Provide the (X, Y) coordinate of the cell's center where the given text is located.  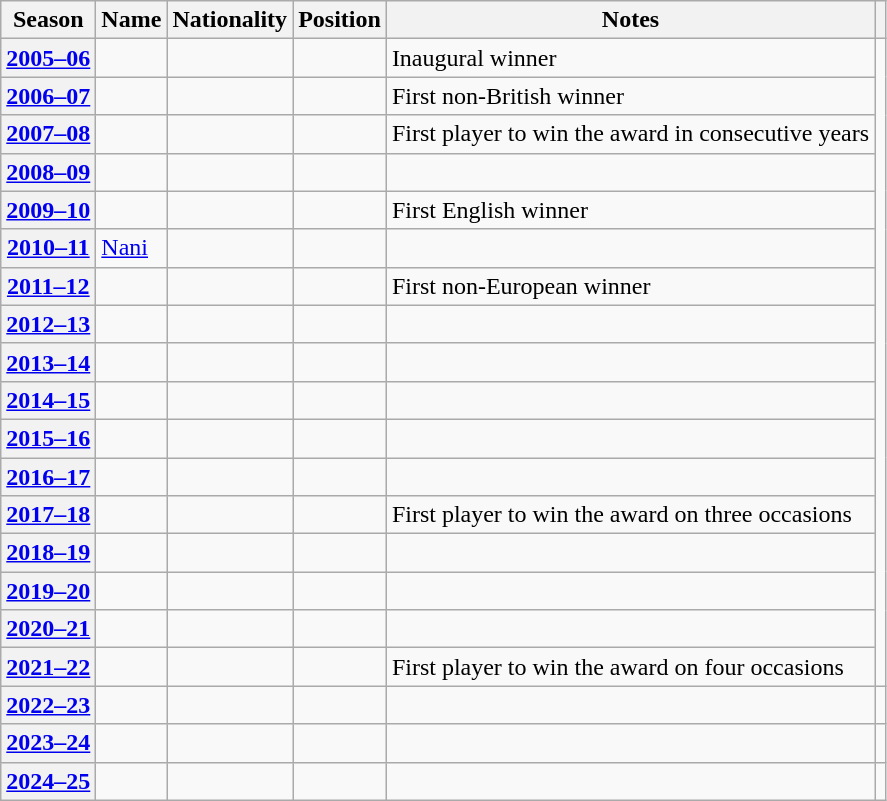
2006–07 (48, 96)
First English winner (630, 210)
Season (48, 20)
2019–20 (48, 591)
2024–25 (48, 781)
2007–08 (48, 134)
2013–14 (48, 362)
Inaugural winner (630, 58)
2015–16 (48, 438)
2022–23 (48, 705)
First player to win the award on three occasions (630, 515)
Name (132, 20)
Nani (132, 248)
2021–22 (48, 667)
First non-European winner (630, 286)
2023–24 (48, 743)
Nationality (230, 20)
First player to win the award on four occasions (630, 667)
2012–13 (48, 324)
2017–18 (48, 515)
2008–09 (48, 172)
Position (340, 20)
First player to win the award in consecutive years (630, 134)
2016–17 (48, 477)
2009–10 (48, 210)
2011–12 (48, 286)
First non-British winner (630, 96)
Notes (630, 20)
2005–06 (48, 58)
2010–11 (48, 248)
2018–19 (48, 553)
2014–15 (48, 400)
2020–21 (48, 629)
